Scan for the cell matching the given text and deliver its (x, y) coordinate at center. 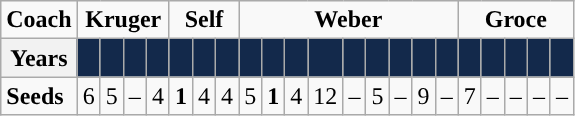
Coach (39, 20)
Kruger (123, 20)
Weber (349, 20)
12 (326, 96)
7 (470, 96)
Years (39, 58)
Seeds (39, 96)
Groce (516, 20)
6 (88, 96)
9 (424, 96)
Self (204, 20)
